Search for the cell housing the specified text and yield its [X, Y] center coordinate. 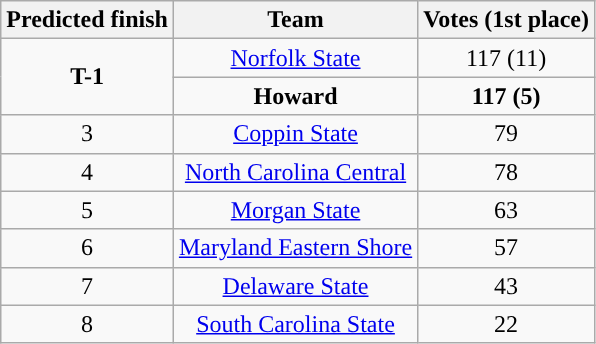
5 [88, 210]
3 [88, 134]
Morgan State [295, 210]
117 (11) [506, 58]
43 [506, 286]
4 [88, 172]
78 [506, 172]
Delaware State [295, 286]
79 [506, 134]
Howard [295, 96]
8 [88, 324]
North Carolina Central [295, 172]
South Carolina State [295, 324]
Team [295, 20]
22 [506, 324]
117 (5) [506, 96]
Norfolk State [295, 58]
7 [88, 286]
63 [506, 210]
T-1 [88, 77]
Votes (1st place) [506, 20]
Coppin State [295, 134]
6 [88, 248]
57 [506, 248]
Maryland Eastern Shore [295, 248]
Predicted finish [88, 20]
